Find where the given text appears and provide that cell's center as (X, Y) coordinate. 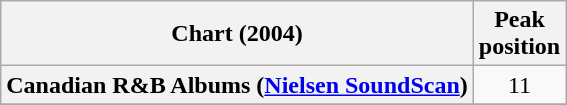
Canadian R&B Albums (Nielsen SoundScan) (238, 85)
11 (519, 85)
Peakposition (519, 34)
Chart (2004) (238, 34)
